Find where the given text appears and provide that cell's center as (X, Y) coordinate. 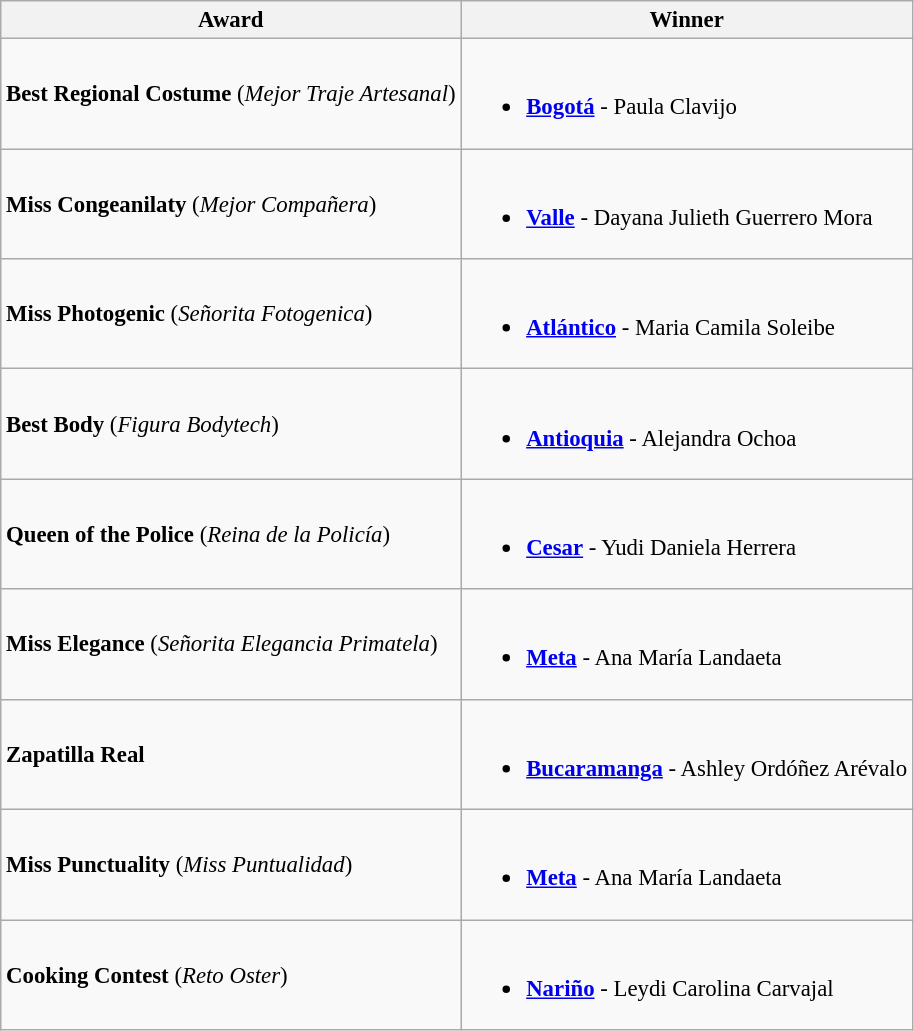
Best Regional Costume (Mejor Traje Artesanal) (231, 94)
Award (231, 20)
Atlántico - Maria Camila Soleibe (687, 314)
Best Body (Figura Bodytech) (231, 424)
Antioquia - Alejandra Ochoa (687, 424)
Miss Congeanilaty (Mejor Compañera) (231, 204)
Cesar - Yudi Daniela Herrera (687, 534)
Bogotá - Paula Clavijo (687, 94)
Miss Photogenic (Señorita Fotogenica) (231, 314)
Nariño - Leydi Carolina Carvajal (687, 975)
Valle - Dayana Julieth Guerrero Mora (687, 204)
Cooking Contest (Reto Oster) (231, 975)
Queen of the Police (Reina de la Policía) (231, 534)
Winner (687, 20)
Miss Punctuality (Miss Puntualidad) (231, 865)
Zapatilla Real (231, 754)
Bucaramanga - Ashley Ordóñez Arévalo (687, 754)
Miss Elegance (Señorita Elegancia Primatela) (231, 644)
